Detect which cell encompasses the target text, then output its (x, y) center coordinate. 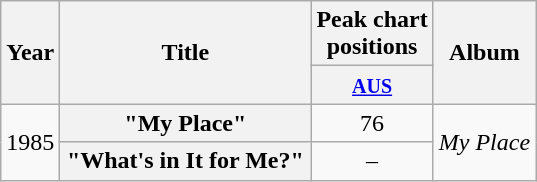
1985 (30, 142)
Year (30, 52)
"My Place" (186, 123)
76 (372, 123)
My Place (484, 142)
AUS (372, 85)
Album (484, 52)
– (372, 161)
Peak chartpositions (372, 34)
Title (186, 52)
"What's in It for Me?" (186, 161)
